Pinpoint the cell where the given text exists, returning its [X, Y] midpoint coordinate. 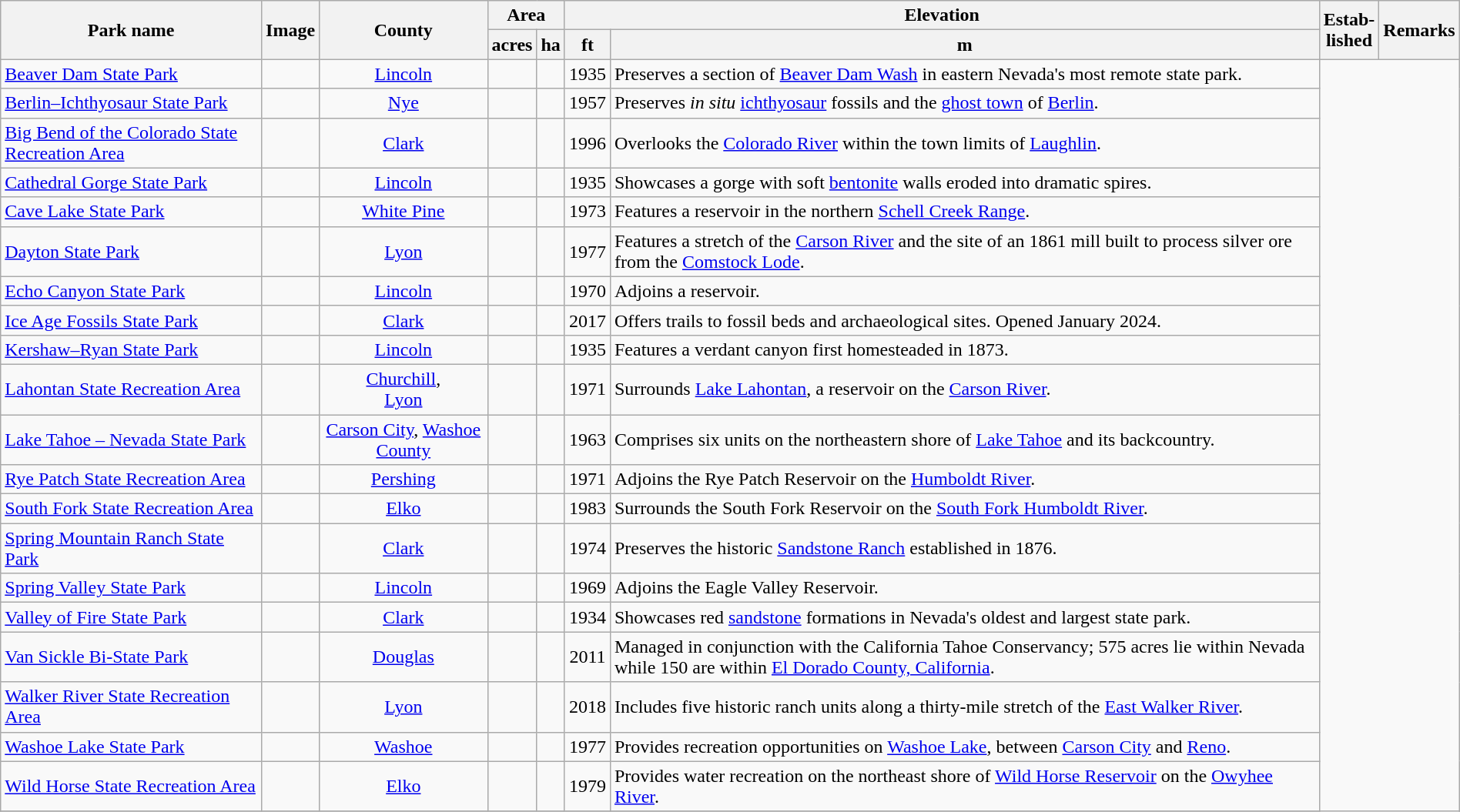
1969 [587, 588]
2011 [587, 657]
Wild Horse State Recreation Area [131, 787]
Van Sickle Bi-State Park [131, 657]
Adjoins the Rye Patch Reservoir on the Humboldt River. [964, 480]
Cave Lake State Park [131, 212]
Estab-lished [1349, 30]
Park name [131, 30]
Surrounds the South Fork Reservoir on the South Fork Humboldt River. [964, 509]
Valley of Fire State Park [131, 617]
Spring Valley State Park [131, 588]
Preserves in situ ichthyosaur fossils and the ghost town of Berlin. [964, 103]
Echo Canyon State Park [131, 291]
Showcases a gorge with soft bentonite walls eroded into dramatic spires. [964, 182]
Showcases red sandstone formations in Nevada's oldest and largest state park. [964, 617]
Douglas [404, 657]
1983 [587, 509]
Lahontan State Recreation Area [131, 389]
1996 [587, 143]
Surrounds Lake Lahontan, a reservoir on the Carson River. [964, 389]
Features a stretch of the Carson River and the site of an 1861 mill built to process silver ore from the Comstock Lode. [964, 251]
Comprises six units on the northeastern shore of Lake Tahoe and its backcountry. [964, 439]
Preserves the historic Sandstone Ranch established in 1876. [964, 548]
Preserves a section of Beaver Dam Wash in eastern Nevada's most remote state park. [964, 74]
1979 [587, 787]
2017 [587, 320]
Rye Patch State Recreation Area [131, 480]
Elevation [942, 15]
Overlooks the Colorado River within the town limits of Laughlin. [964, 143]
ha [551, 45]
Dayton State Park [131, 251]
Beaver Dam State Park [131, 74]
Provides recreation opportunities on Washoe Lake, between Carson City and Reno. [964, 747]
Cathedral Gorge State Park [131, 182]
Nye [404, 103]
Carson City, Washoe County [404, 439]
Remarks [1419, 30]
Berlin–Ichthyosaur State Park [131, 103]
Churchill, Lyon [404, 389]
White Pine [404, 212]
Pershing [404, 480]
1957 [587, 103]
Adjoins the Eagle Valley Reservoir. [964, 588]
Adjoins a reservoir. [964, 291]
1974 [587, 548]
Features a reservoir in the northern Schell Creek Range. [964, 212]
County [404, 30]
1973 [587, 212]
acres [512, 45]
Provides water recreation on the northeast shore of Wild Horse Reservoir on the Owyhee River. [964, 787]
Washoe Lake State Park [131, 747]
Walker River State Recreation Area [131, 707]
1970 [587, 291]
Ice Age Fossils State Park [131, 320]
Kershaw–Ryan State Park [131, 349]
m [964, 45]
1934 [587, 617]
Features a verdant canyon first homesteaded in 1873. [964, 349]
1963 [587, 439]
Managed in conjunction with the California Tahoe Conservancy; 575 acres lie within Nevada while 150 are within El Dorado County, California. [964, 657]
Includes five historic ranch units along a thirty-mile stretch of the East Walker River. [964, 707]
Big Bend of the Colorado State Recreation Area [131, 143]
Offers trails to fossil beds and archaeological sites. Opened January 2024. [964, 320]
Image [291, 30]
Lake Tahoe – Nevada State Park [131, 439]
2018 [587, 707]
Spring Mountain Ranch State Park [131, 548]
South Fork State Recreation Area [131, 509]
ft [587, 45]
Area [526, 15]
Washoe [404, 747]
